Scan for the cell matching the given text and deliver its [x, y] coordinate at center. 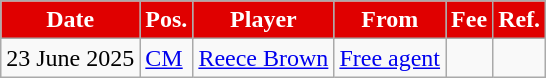
Player [264, 20]
Pos. [166, 20]
Ref. [520, 20]
CM [166, 58]
Fee [470, 20]
Date [70, 20]
23 June 2025 [70, 58]
From [390, 20]
Reece Brown [264, 58]
Free agent [390, 58]
